Identify which cell holds the provided text, then report its (X, Y) central coordinate. 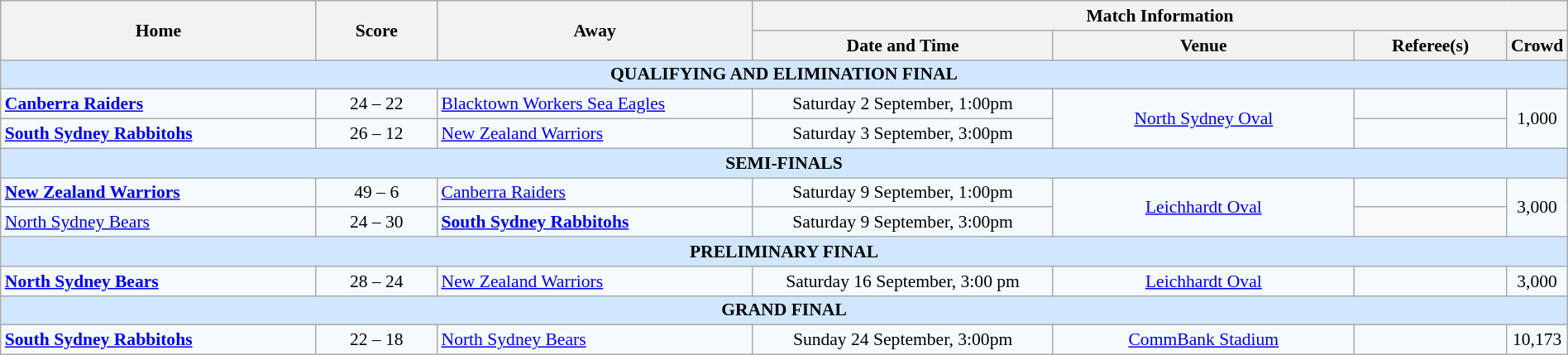
24 – 30 (376, 223)
CommBank Stadium (1203, 340)
Blacktown Workers Sea Eagles (594, 104)
Date and Time (903, 46)
Score (376, 30)
Match Information (1159, 16)
Saturday 2 September, 1:00pm (903, 104)
PRELIMINARY FINAL (784, 252)
Venue (1203, 46)
Saturday 9 September, 1:00pm (903, 193)
Crowd (1537, 46)
SEMI-FINALS (784, 163)
Saturday 16 September, 3:00 pm (903, 281)
24 – 22 (376, 104)
North Sydney Oval (1203, 119)
Away (594, 30)
GRAND FINAL (784, 310)
Saturday 9 September, 3:00pm (903, 223)
28 – 24 (376, 281)
1,000 (1537, 119)
26 – 12 (376, 134)
Saturday 3 September, 3:00pm (903, 134)
Home (159, 30)
QUALIFYING AND ELIMINATION FINAL (784, 74)
10,173 (1537, 340)
22 – 18 (376, 340)
Referee(s) (1431, 46)
49 – 6 (376, 193)
Sunday 24 September, 3:00pm (903, 340)
